Return the (X, Y) coordinate for the center point of the cell that contains the specified text.  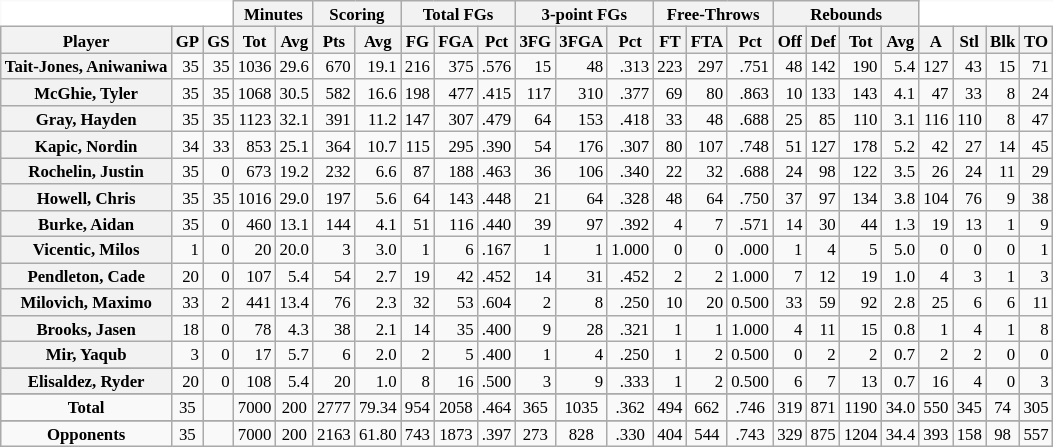
158 (970, 433)
.604 (497, 302)
.746 (750, 407)
37 (790, 197)
6.6 (378, 171)
Off (790, 40)
Burke, Aidan (86, 224)
.377 (630, 93)
673 (255, 171)
144 (334, 224)
828 (581, 433)
875 (822, 433)
115 (418, 145)
34.0 (901, 407)
391 (334, 119)
A (936, 40)
34.4 (901, 433)
17 (255, 355)
2.8 (901, 302)
.330 (630, 433)
345 (970, 407)
3.8 (901, 197)
87 (418, 171)
441 (255, 302)
.743 (750, 433)
Rochelin, Justin (86, 171)
232 (334, 171)
.167 (497, 250)
Brooks, Jasen (86, 328)
670 (334, 66)
Total (86, 407)
FGA (456, 40)
Elisaldez, Ryder (86, 381)
Def (822, 40)
FTA (708, 40)
.313 (630, 66)
364 (334, 145)
460 (255, 224)
329 (790, 433)
550 (936, 407)
1016 (255, 197)
188 (456, 171)
16.6 (378, 93)
2058 (456, 407)
.390 (497, 145)
954 (418, 407)
557 (1036, 433)
28 (581, 328)
176 (581, 145)
69 (670, 93)
273 (535, 433)
.307 (630, 145)
.751 (750, 66)
.464 (497, 407)
53 (456, 302)
Howell, Chris (86, 197)
12 (822, 276)
Tait-Jones, Aniwaniwa (86, 66)
2163 (334, 433)
494 (670, 407)
134 (861, 197)
26 (936, 171)
.321 (630, 328)
.340 (630, 171)
92 (861, 302)
29 (1036, 171)
1123 (255, 119)
29.6 (294, 66)
GP (188, 40)
117 (535, 93)
147 (418, 119)
393 (936, 433)
11.2 (378, 119)
178 (861, 145)
1190 (861, 407)
Blk (1002, 40)
1873 (456, 433)
59 (822, 302)
1.3 (901, 224)
85 (822, 119)
1204 (861, 433)
404 (670, 433)
Stl (970, 40)
.415 (497, 93)
3.1 (901, 119)
.571 (750, 224)
45 (1036, 145)
.000 (750, 250)
5.2 (901, 145)
1035 (581, 407)
Free-Throws (713, 14)
27 (970, 145)
78 (255, 328)
1036 (255, 66)
FT (670, 40)
198 (418, 93)
297 (708, 66)
295 (456, 145)
Kapic, Nordin (86, 145)
305 (1036, 407)
31 (581, 276)
.448 (497, 197)
Scoring (357, 14)
TO (1036, 40)
2.1 (378, 328)
30.5 (294, 93)
Opponents (86, 433)
743 (418, 433)
30 (822, 224)
365 (535, 407)
.863 (750, 93)
.748 (750, 145)
Rebounds (846, 14)
871 (822, 407)
142 (822, 66)
GS (218, 40)
3-point FGs (584, 14)
.392 (630, 224)
61.80 (378, 433)
190 (861, 66)
Minutes (274, 14)
108 (255, 381)
22 (670, 171)
2777 (334, 407)
.463 (497, 171)
19.2 (294, 171)
133 (822, 93)
375 (456, 66)
2.3 (378, 302)
662 (708, 407)
106 (581, 171)
39 (535, 224)
McGhie, Tyler (86, 93)
36 (535, 171)
582 (334, 93)
3FGA (581, 40)
0.8 (901, 328)
153 (581, 119)
.576 (497, 66)
5.6 (378, 197)
.397 (497, 433)
Vicentic, Milos (86, 250)
Pendleton, Cade (86, 276)
Total FGs (458, 14)
104 (936, 197)
13.4 (294, 302)
5.0 (901, 250)
43 (970, 66)
21 (535, 197)
Milovich, Maximo (86, 302)
319 (790, 407)
Mir, Yaqub (86, 355)
.362 (630, 407)
2.0 (378, 355)
477 (456, 93)
.328 (630, 197)
5.7 (294, 355)
79.34 (378, 407)
18 (188, 328)
216 (418, 66)
74 (1002, 407)
.479 (497, 119)
.500 (497, 381)
1068 (255, 93)
310 (581, 93)
FG (418, 40)
3FG (535, 40)
19.1 (378, 66)
544 (708, 433)
3.5 (901, 171)
307 (456, 119)
2.7 (378, 276)
122 (861, 171)
.440 (497, 224)
3.0 (378, 250)
223 (670, 66)
.418 (630, 119)
44 (861, 224)
.750 (750, 197)
.333 (630, 381)
Pts (334, 40)
4.3 (294, 328)
29.0 (294, 197)
71 (1036, 66)
Gray, Hayden (86, 119)
853 (255, 145)
20.0 (294, 250)
32.1 (294, 119)
10.7 (378, 145)
34 (188, 145)
Player (86, 40)
197 (334, 197)
13.1 (294, 224)
25.1 (294, 145)
